Return (x, y) of the center of cell containing provided text 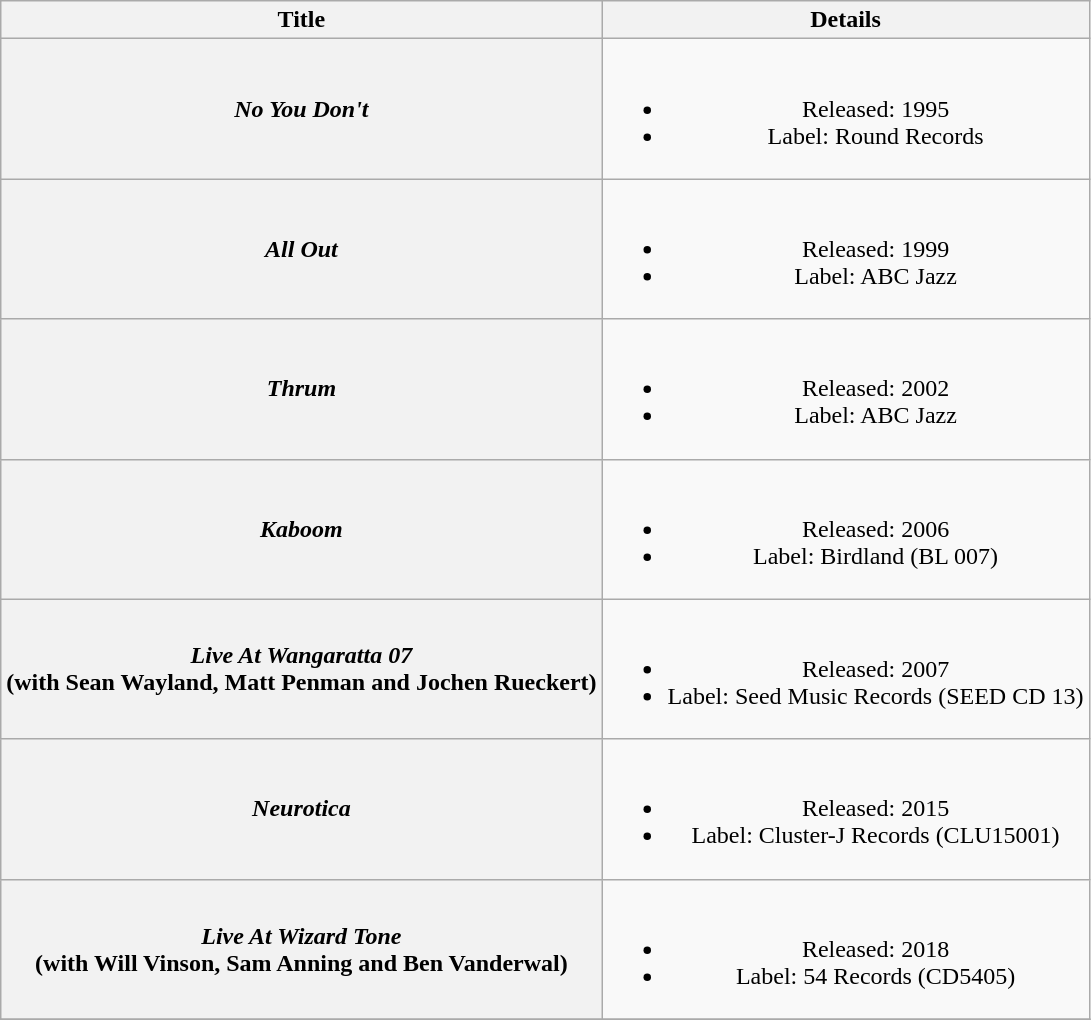
Released: 2018Label: 54 Records (CD5405) (846, 949)
Title (302, 20)
Released: 2015Label: Cluster-J Records (CLU15001) (846, 809)
Released: 2002Label: ABC Jazz (846, 389)
All Out (302, 249)
Thrum (302, 389)
Released: 2007Label: Seed Music Records (SEED CD 13) (846, 669)
Kaboom (302, 529)
Released: 1999Label: ABC Jazz (846, 249)
Released: 1995Label: Round Records (846, 109)
Live At Wangaratta 07 (with Sean Wayland, Matt Penman and Jochen Rueckert) (302, 669)
Details (846, 20)
Neurotica (302, 809)
No You Don't (302, 109)
Released: 2006Label: Birdland (BL 007) (846, 529)
Live At Wizard Tone (with Will Vinson, Sam Anning and Ben Vanderwal) (302, 949)
